Search for the cell housing the specified text and yield its [X, Y] center coordinate. 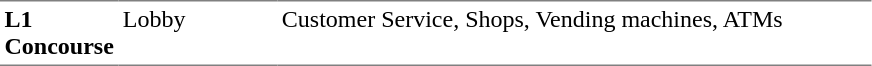
Customer Service, Shops, Vending machines, ATMs [574, 33]
L1Concourse [59, 33]
Lobby [198, 33]
